Return (x, y) of the center of cell containing provided text 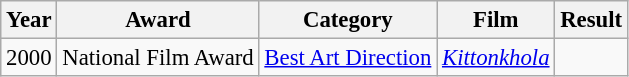
Kittonkhola (496, 58)
Category (348, 20)
National Film Award (158, 58)
Award (158, 20)
Film (496, 20)
Best Art Direction (348, 58)
Year (29, 20)
2000 (29, 58)
Result (592, 20)
